Provide the (X, Y) coordinate of the cell's center where the given text is located.  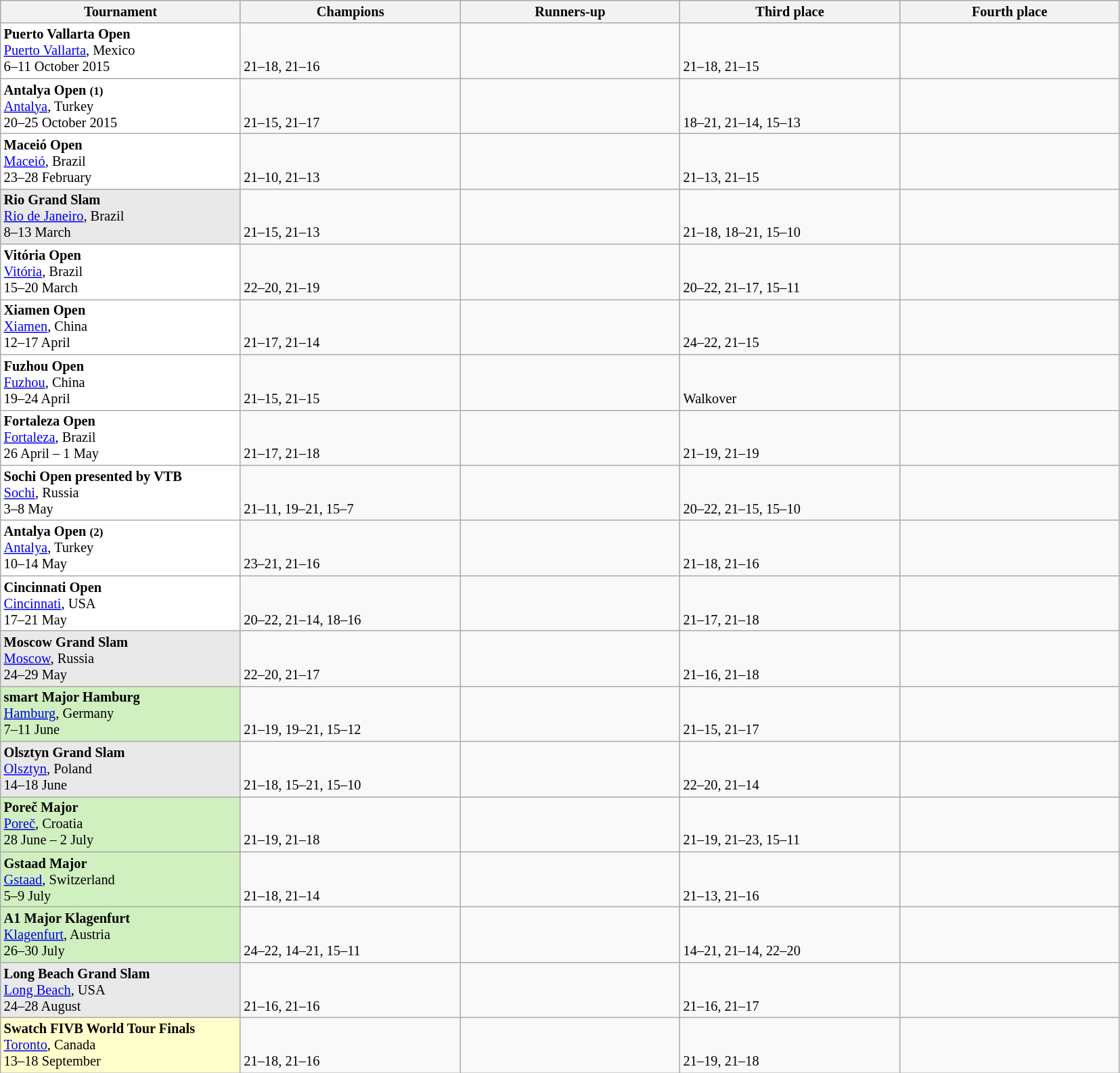
20–22, 21–17, 15–11 (790, 272)
23–21, 21–16 (351, 548)
21–19, 21–19 (790, 438)
21–11, 19–21, 15–7 (351, 493)
Maceió OpenMaceió, Brazil23–28 February (120, 161)
22–20, 21–19 (351, 272)
21–16, 21–16 (351, 990)
Olsztyn Grand SlamOlsztyn, Poland14–18 June (120, 769)
22–20, 21–14 (790, 769)
Cincinnati OpenCincinnati, USA17–21 May (120, 603)
Walkover (790, 382)
21–17, 21–14 (351, 327)
Antalya Open (2)Antalya, Turkey10–14 May (120, 548)
21–18, 21–15 (790, 51)
21–13, 21–16 (790, 880)
20–22, 21–15, 15–10 (790, 493)
Third place (790, 12)
Tournament (120, 12)
Moscow Grand SlamMoscow, Russia24–29 May (120, 658)
21–19, 19–21, 15–12 (351, 714)
Puerto Vallarta OpenPuerto Vallarta, Mexico6–11 October 2015 (120, 51)
Champions (351, 12)
Sochi Open presented by VTBSochi, Russia3–8 May (120, 493)
21–18, 21–14 (351, 880)
A1 Major KlagenfurtKlagenfurt, Austria26–30 July (120, 934)
Antalya Open (1)Antalya, Turkey20–25 October 2015 (120, 106)
24–22, 14–21, 15–11 (351, 934)
21–18, 15–21, 15–10 (351, 769)
21–13, 21–15 (790, 161)
Long Beach Grand SlamLong Beach, USA24–28 August (120, 990)
22–20, 21–17 (351, 658)
Runners-up (570, 12)
Fortaleza OpenFortaleza, Brazil26 April – 1 May (120, 438)
Swatch FIVB World Tour FinalsToronto, Canada13–18 September (120, 1045)
Fuzhou OpenFuzhou, China19–24 April (120, 382)
Xiamen OpenXiamen, China12–17 April (120, 327)
21–18, 18–21, 15–10 (790, 216)
Fourth place (1010, 12)
24–22, 21–15 (790, 327)
20–22, 21–14, 18–16 (351, 603)
18–21, 21–14, 15–13 (790, 106)
21–16, 21–18 (790, 658)
Rio Grand SlamRio de Janeiro, Brazil8–13 March (120, 216)
21–16, 21–17 (790, 990)
Poreč MajorPoreč, Croatia28 June – 2 July (120, 824)
Vitória OpenVitória, Brazil15–20 March (120, 272)
Gstaad MajorGstaad, Switzerland5–9 July (120, 880)
21–15, 21–13 (351, 216)
smart Major HamburgHamburg, Germany7–11 June (120, 714)
21–10, 21–13 (351, 161)
14–21, 21–14, 22–20 (790, 934)
21–19, 21–23, 15–11 (790, 824)
21–15, 21–15 (351, 382)
